Capture the cell that displays the provided text and extract its [x, y] central coordinate. 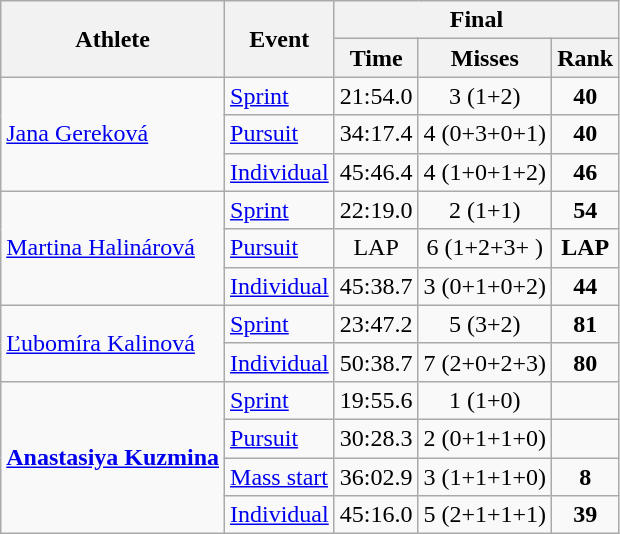
30:28.3 [376, 438]
44 [586, 286]
Event [280, 39]
3 (1+2) [485, 96]
22:19.0 [376, 210]
45:16.0 [376, 515]
80 [586, 362]
8 [586, 477]
19:55.6 [376, 400]
Ľubomíra Kalinová [113, 343]
34:17.4 [376, 134]
6 (1+2+3+ ) [485, 248]
Rank [586, 58]
4 (1+0+1+2) [485, 172]
46 [586, 172]
45:46.4 [376, 172]
4 (0+3+0+1) [485, 134]
Jana Gereková [113, 134]
3 (1+1+1+0) [485, 477]
Martina Halinárová [113, 248]
23:47.2 [376, 324]
54 [586, 210]
Mass start [280, 477]
Anastasiya Kuzmina [113, 457]
45:38.7 [376, 286]
Final [476, 20]
1 (1+0) [485, 400]
3 (0+1+0+2) [485, 286]
21:54.0 [376, 96]
81 [586, 324]
5 (2+1+1+1) [485, 515]
Misses [485, 58]
36:02.9 [376, 477]
50:38.7 [376, 362]
5 (3+2) [485, 324]
7 (2+0+2+3) [485, 362]
2 (0+1+1+0) [485, 438]
Time [376, 58]
39 [586, 515]
Athlete [113, 39]
2 (1+1) [485, 210]
